Scan for the cell matching the given text and deliver its (X, Y) coordinate at center. 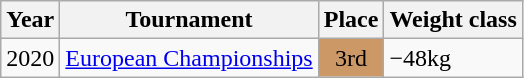
European Championships (189, 58)
Year (30, 20)
Place (351, 20)
−48kg (453, 58)
Weight class (453, 20)
Tournament (189, 20)
2020 (30, 58)
3rd (351, 58)
